Identify which cell holds the provided text, then report its [X, Y] central coordinate. 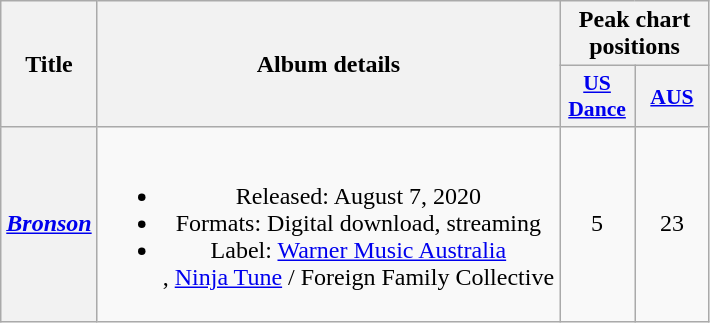
5 [598, 224]
Album details [328, 64]
Peak chart positions [635, 34]
Released: August 7, 2020Formats: Digital download, streamingLabel: Warner Music Australia, Ninja Tune / Foreign Family Collective [328, 224]
AUS [672, 96]
Bronson [49, 224]
US Dance [598, 96]
23 [672, 224]
Title [49, 64]
